Return (X, Y) of the center of cell containing provided text 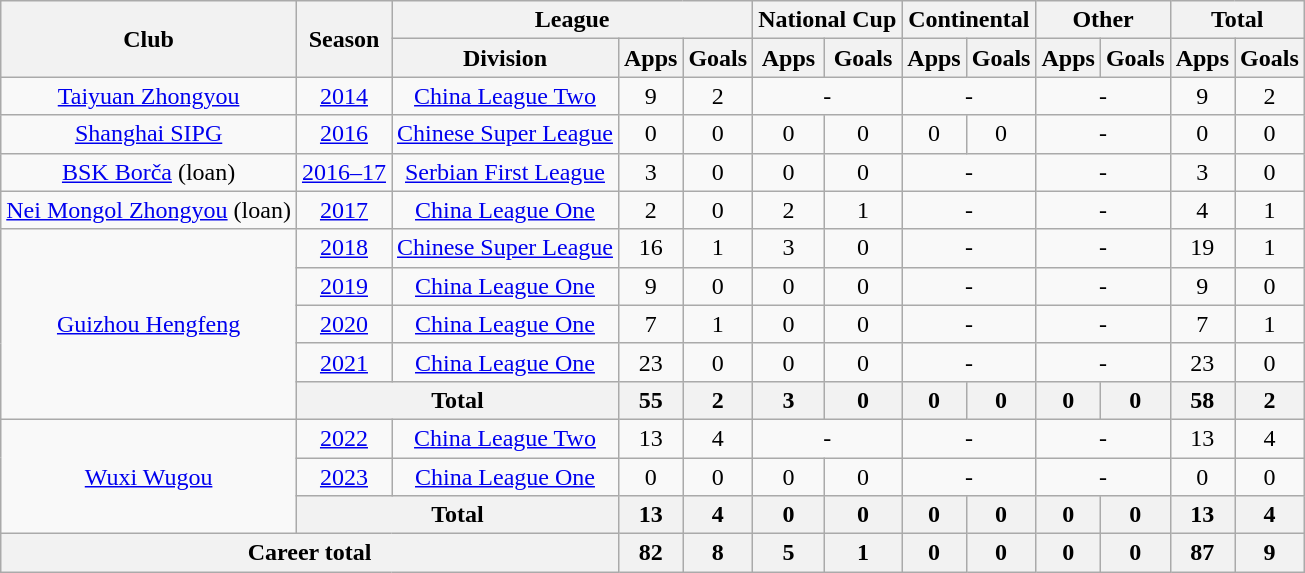
2016–17 (344, 172)
2018 (344, 248)
19 (1202, 248)
2021 (344, 362)
BSK Borča (loan) (149, 172)
Serbian First League (506, 172)
Nei Mongol Zhongyou (loan) (149, 210)
87 (1202, 553)
55 (650, 400)
Division (506, 58)
Other (1103, 20)
Taiyuan Zhongyou (149, 96)
Wuxi Wugou (149, 476)
Guizhou Hengfeng (149, 324)
58 (1202, 400)
2023 (344, 477)
2020 (344, 324)
2022 (344, 438)
National Cup (828, 20)
2016 (344, 134)
League (572, 20)
2019 (344, 286)
82 (650, 553)
Continental (969, 20)
5 (789, 553)
2017 (344, 210)
Club (149, 39)
Season (344, 39)
16 (650, 248)
2014 (344, 96)
8 (718, 553)
Shanghai SIPG (149, 134)
Career total (310, 553)
